Scan for the cell matching the given text and deliver its (x, y) coordinate at center. 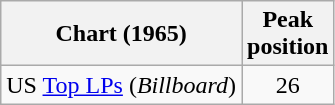
US Top LPs (Billboard) (122, 85)
26 (288, 85)
Chart (1965) (122, 34)
Peakposition (288, 34)
